Pinpoint the cell where the given text exists, returning its (X, Y) midpoint coordinate. 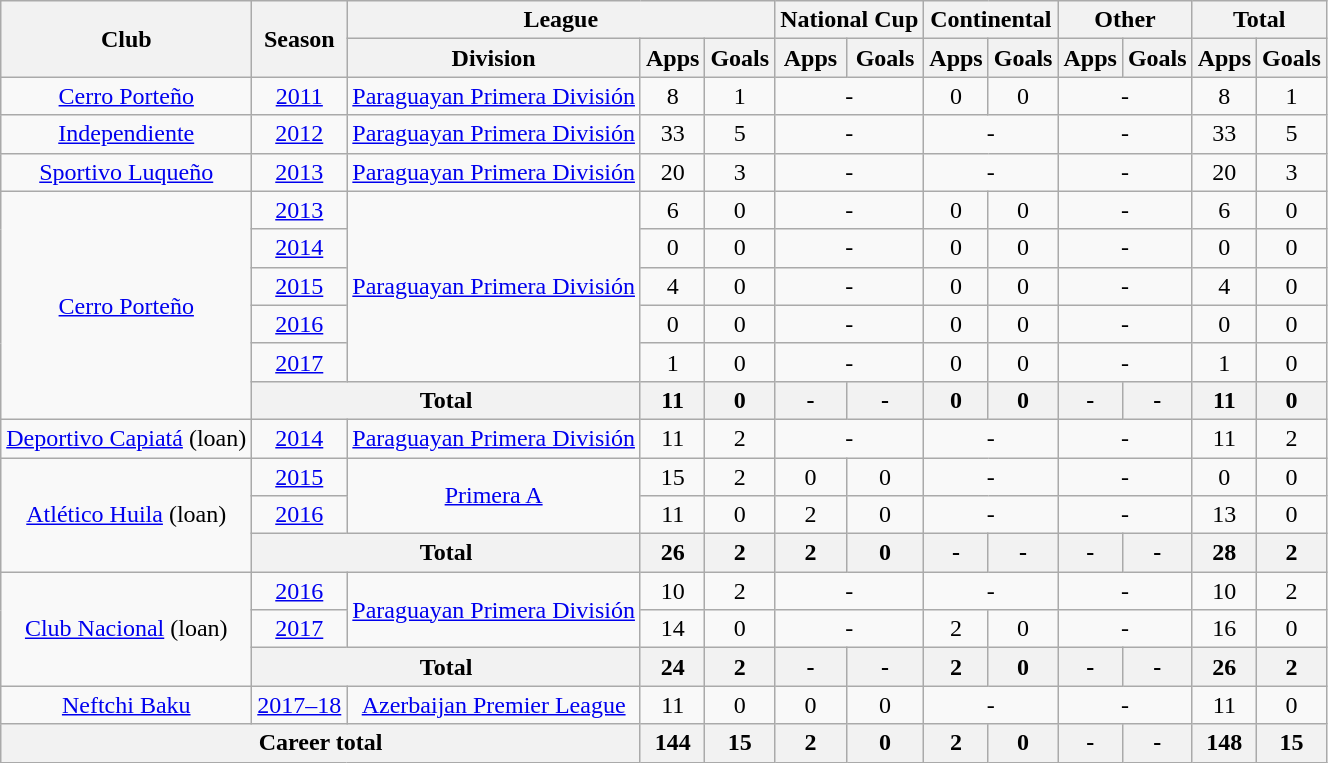
2011 (300, 96)
Continental (991, 20)
144 (672, 743)
16 (1224, 629)
13 (1224, 515)
Neftchi Baku (126, 705)
Career total (321, 743)
Deportivo Capiatá (loan) (126, 438)
Azerbaijan Premier League (494, 705)
National Cup (850, 20)
14 (672, 629)
Season (300, 39)
League (561, 20)
Club (126, 39)
Other (1125, 20)
Atlético Huila (loan) (126, 515)
Primera A (494, 496)
28 (1224, 553)
2012 (300, 134)
Sportivo Luqueño (126, 172)
Club Nacional (loan) (126, 629)
2017–18 (300, 705)
24 (672, 667)
Independiente (126, 134)
148 (1224, 743)
Division (494, 58)
